Extract the (x, y) coordinate from the center of the cell holding the provided text.  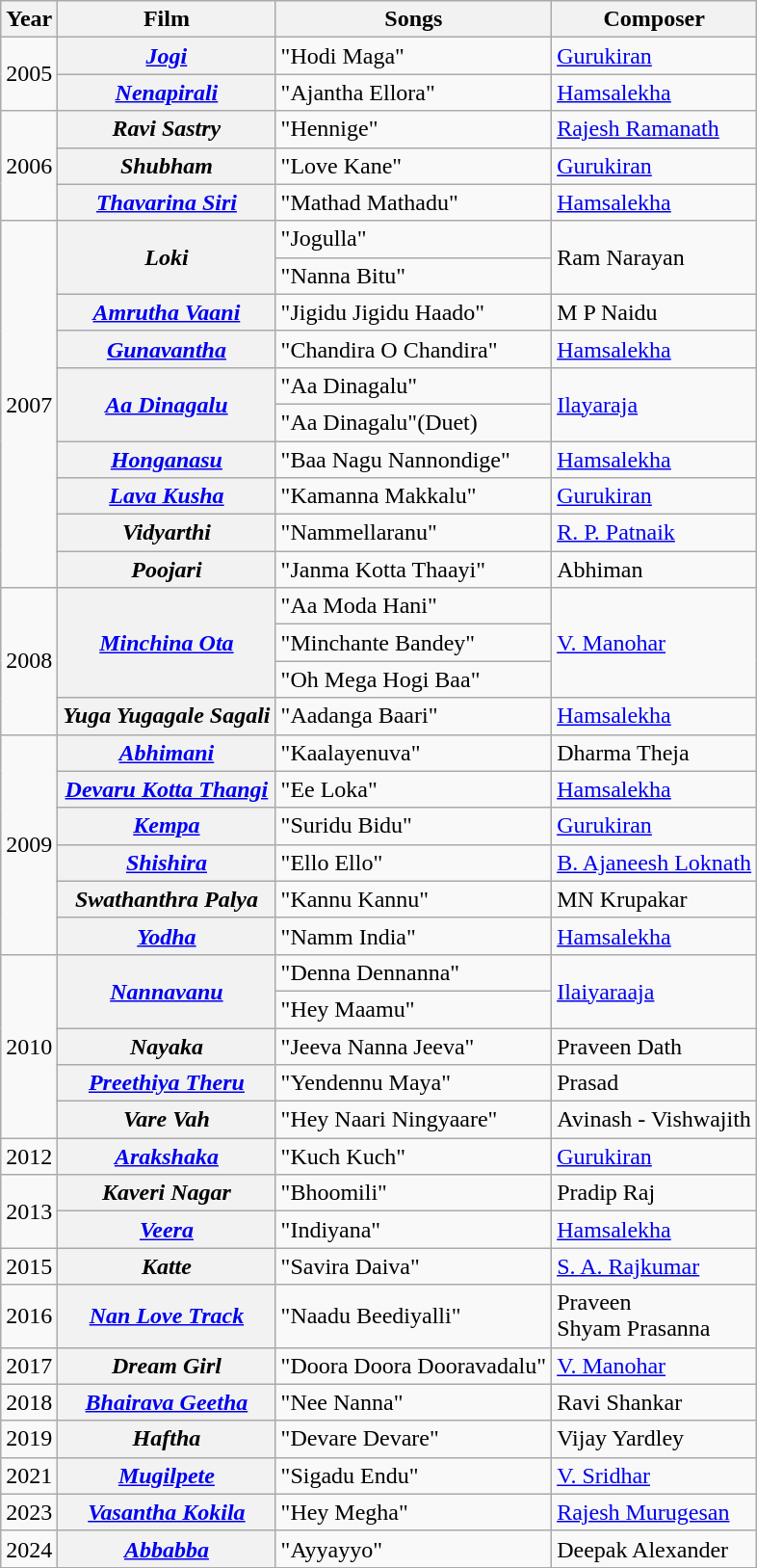
"Yendennu Maya" (414, 1083)
Nayaka (167, 1046)
"Love Kane" (414, 166)
2016 (29, 1316)
2006 (29, 166)
"Jogulla" (414, 239)
Minchina Ota (167, 643)
2023 (29, 1512)
S. A. Rajkumar (655, 1266)
"Denna Dennanna" (414, 972)
"Minchante Bandey" (414, 643)
2017 (29, 1366)
Amrutha Vaani (167, 312)
Deepak Alexander (655, 1549)
"Doora Doora Dooravadalu" (414, 1366)
"Aa Dinagalu" (414, 385)
"Baa Nagu Nannondige" (414, 460)
Year (29, 19)
"Kamanna Makkalu" (414, 496)
"Ayyayyo" (414, 1549)
Katte (167, 1266)
Rajesh Murugesan (655, 1512)
Ram Narayan (655, 257)
"Naadu Beediyalli" (414, 1316)
Kempa (167, 826)
"Kuch Kuch" (414, 1156)
R. P. Patnaik (655, 533)
Haftha (167, 1439)
Dream Girl (167, 1366)
Rajesh Ramanath (655, 129)
Kaveri Nagar (167, 1193)
Abhiman (655, 570)
Devaru Kotta Thangi (167, 789)
MN Krupakar (655, 899)
PraveenShyam Prasanna (655, 1316)
2010 (29, 1046)
Mugilpete (167, 1475)
"Ello Ello" (414, 863)
"Hennige" (414, 129)
Gunavantha (167, 349)
Ravi Shankar (655, 1402)
Yodha (167, 936)
"Mathad Mathadu" (414, 202)
2018 (29, 1402)
2015 (29, 1266)
"Nee Nanna" (414, 1402)
Thavarina Siri (167, 202)
2007 (29, 405)
"Ajantha Ellora" (414, 93)
2013 (29, 1211)
Swathanthra Palya (167, 899)
"Kannu Kannu" (414, 899)
Praveen Dath (655, 1046)
"Sigadu Endu" (414, 1475)
"Aadanga Baari" (414, 716)
Loki (167, 257)
"Hey Maamu" (414, 1009)
Abhimani (167, 753)
Avinash - Vishwajith (655, 1120)
Preethiya Theru (167, 1083)
"Jigidu Jigidu Haado" (414, 312)
"Hodi Maga" (414, 56)
2024 (29, 1549)
Prasad (655, 1083)
2009 (29, 844)
Nan Love Track (167, 1316)
2019 (29, 1439)
"Suridu Bidu" (414, 826)
"Nammellaranu" (414, 533)
Aa Dinagalu (167, 404)
Vare Vah (167, 1120)
Bhairava Geetha (167, 1402)
Pradip Raj (655, 1193)
"Kaalayenuva" (414, 753)
"Nanna Bitu" (414, 276)
Dharma Theja (655, 753)
2005 (29, 74)
"Jeeva Nanna Jeeva" (414, 1046)
Poojari (167, 570)
2021 (29, 1475)
"Indiyana" (414, 1230)
Jogi (167, 56)
"Chandira O Chandira" (414, 349)
Ilaiyaraaja (655, 991)
Nenapirali (167, 93)
Ilayaraja (655, 404)
2008 (29, 661)
Composer (655, 19)
Ravi Sastry (167, 129)
"Hey Naari Ningyaare" (414, 1120)
2012 (29, 1156)
"Ee Loka" (414, 789)
Yuga Yugagale Sagali (167, 716)
Songs (414, 19)
"Devare Devare" (414, 1439)
Arakshaka (167, 1156)
"Hey Megha" (414, 1512)
"Aa Dinagalu"(Duet) (414, 422)
"Savira Daiva" (414, 1266)
"Janma Kotta Thaayi" (414, 570)
V. Sridhar (655, 1475)
Lava Kusha (167, 496)
B. Ajaneesh Loknath (655, 863)
M P Naidu (655, 312)
Vasantha Kokila (167, 1512)
"Bhoomili" (414, 1193)
Film (167, 19)
Vijay Yardley (655, 1439)
Nannavanu (167, 991)
Shubham (167, 166)
Shishira (167, 863)
"Oh Mega Hogi Baa" (414, 679)
Abbabba (167, 1549)
Vidyarthi (167, 533)
"Aa Moda Hani" (414, 606)
Honganasu (167, 460)
"Namm India" (414, 936)
Veera (167, 1230)
